Output the (X, Y) coordinate of the center of the cell containing the given text.  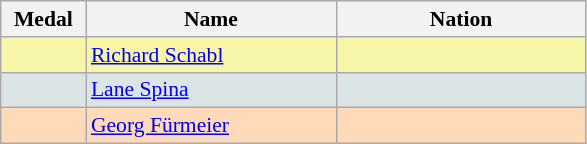
Richard Schabl (211, 55)
Name (211, 19)
Medal (44, 19)
Georg Fürmeier (211, 126)
Lane Spina (211, 90)
Nation (461, 19)
